Identify which cell holds the provided text, then report its [x, y] central coordinate. 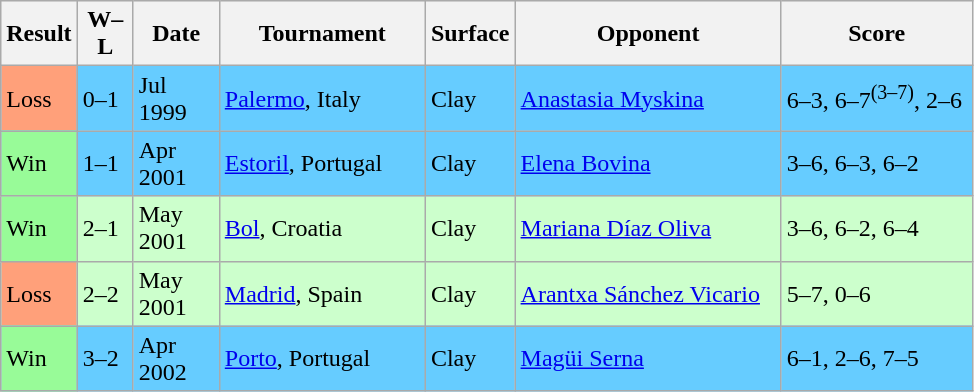
2–1 [105, 228]
W–L [105, 34]
Surface [470, 34]
Elena Bovina [648, 164]
Bol, Croatia [322, 228]
3–6, 6–3, 6–2 [876, 164]
Apr 2001 [176, 164]
Porto, Portugal [322, 358]
3–2 [105, 358]
Score [876, 34]
Anastasia Myskina [648, 98]
Result [39, 34]
Magüi Serna [648, 358]
Jul 1999 [176, 98]
2–2 [105, 294]
Date [176, 34]
Tournament [322, 34]
Palermo, Italy [322, 98]
Opponent [648, 34]
0–1 [105, 98]
1–1 [105, 164]
3–6, 6–2, 6–4 [876, 228]
6–3, 6–7(3–7), 2–6 [876, 98]
Arantxa Sánchez Vicario [648, 294]
5–7, 0–6 [876, 294]
Apr 2002 [176, 358]
Estoril, Portugal [322, 164]
Mariana Díaz Oliva [648, 228]
6–1, 2–6, 7–5 [876, 358]
Madrid, Spain [322, 294]
